Identify which cell holds the provided text, then report its (X, Y) central coordinate. 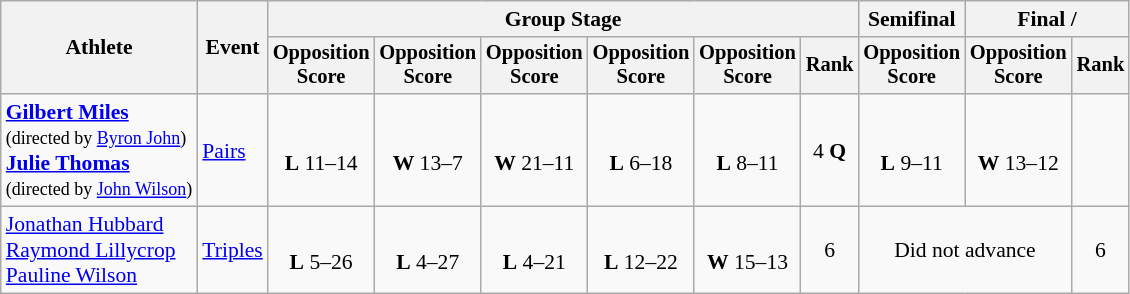
Pairs (232, 150)
L 6–18 (642, 150)
Jonathan HubbardRaymond LillycropPauline Wilson (100, 250)
L 4–27 (428, 250)
Athlete (100, 48)
W 13–7 (428, 150)
Did not advance (964, 250)
Semifinal (912, 19)
L 5–26 (322, 250)
Triples (232, 250)
L 8–11 (748, 150)
L 4–21 (534, 250)
W 21–11 (534, 150)
W 13–12 (1018, 150)
Group Stage (564, 19)
L 9–11 (912, 150)
Event (232, 48)
W 15–13 (748, 250)
Final / (1047, 19)
L 12–22 (642, 250)
Gilbert Miles(directed by Byron John)Julie Thomas(directed by John Wilson) (100, 150)
4 Q (830, 150)
L 11–14 (322, 150)
